Scan for the cell matching the given text and deliver its [x, y] coordinate at center. 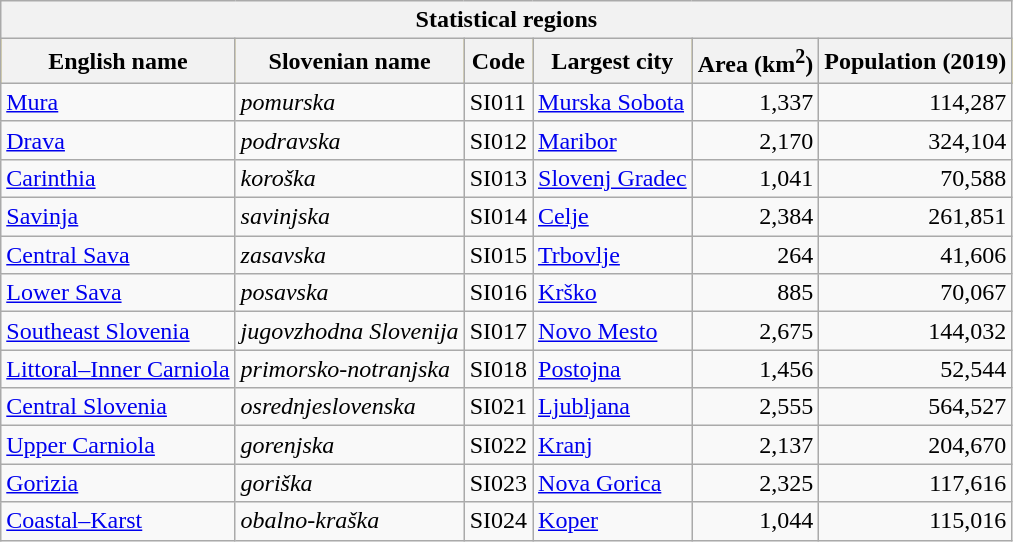
Code [498, 62]
41,606 [916, 255]
SI024 [498, 521]
SI013 [498, 178]
204,670 [916, 445]
70,588 [916, 178]
goriška [350, 483]
117,616 [916, 483]
1,041 [756, 178]
Kranj [613, 445]
264 [756, 255]
SI015 [498, 255]
Gorizia [118, 483]
obalno-kraška [350, 521]
SI014 [498, 217]
Nova Gorica [613, 483]
2,675 [756, 331]
Littoral–Inner Carniola [118, 369]
Slovenian name [350, 62]
Statistical regions [506, 20]
564,527 [916, 407]
2,137 [756, 445]
Koper [613, 521]
SI011 [498, 102]
114,287 [916, 102]
1,337 [756, 102]
English name [118, 62]
2,555 [756, 407]
zasavska [350, 255]
jugovzhodna Slovenija [350, 331]
koroška [350, 178]
Central Slovenia [118, 407]
Lower Sava [118, 293]
885 [756, 293]
gorenjska [350, 445]
Savinja [118, 217]
Slovenj Gradec [613, 178]
pomurska [350, 102]
1,044 [756, 521]
Postojna [613, 369]
Area (km2) [756, 62]
Krško [613, 293]
SI016 [498, 293]
52,544 [916, 369]
1,456 [756, 369]
SI021 [498, 407]
Maribor [613, 140]
Novo Mesto [613, 331]
2,170 [756, 140]
Murska Sobota [613, 102]
Central Sava [118, 255]
Drava [118, 140]
podravska [350, 140]
2,325 [756, 483]
Trbovlje [613, 255]
Mura [118, 102]
Ljubljana [613, 407]
osrednjeslovenska [350, 407]
Largest city [613, 62]
posavska [350, 293]
Carinthia [118, 178]
savinjska [350, 217]
SI018 [498, 369]
324,104 [916, 140]
115,016 [916, 521]
Population (2019) [916, 62]
261,851 [916, 217]
Celje [613, 217]
SI023 [498, 483]
SI017 [498, 331]
70,067 [916, 293]
SI012 [498, 140]
Coastal–Karst [118, 521]
144,032 [916, 331]
SI022 [498, 445]
Southeast Slovenia [118, 331]
Upper Carniola [118, 445]
primorsko-notranjska [350, 369]
2,384 [756, 217]
